Find where the given text appears and provide that cell's center as (x, y) coordinate. 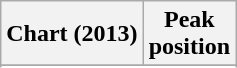
Peakposition (189, 34)
Chart (2013) (72, 34)
